Scan for the cell matching the given text and deliver its [X, Y] coordinate at center. 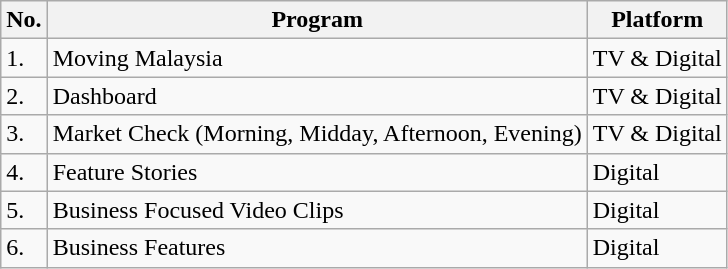
Moving Malaysia [317, 58]
Dashboard [317, 96]
No. [24, 20]
2. [24, 96]
1. [24, 58]
4. [24, 172]
3. [24, 134]
6. [24, 248]
Feature Stories [317, 172]
Market Check (Morning, Midday, Afternoon, Evening) [317, 134]
Program [317, 20]
Business Focused Video Clips [317, 210]
Platform [657, 20]
Business Features [317, 248]
5. [24, 210]
